Locate the cell with the specified text and output its [X, Y] center coordinate. 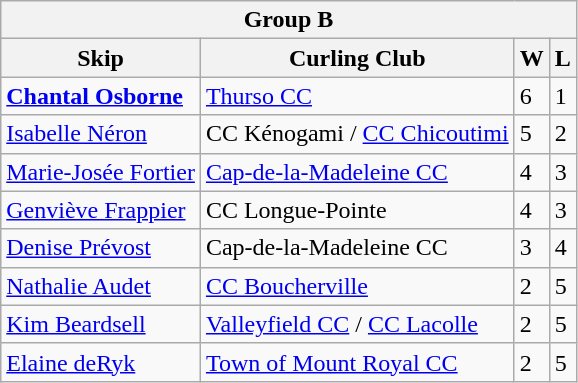
1 [562, 96]
Kim Beardsell [101, 324]
Group B [289, 20]
CC Boucherville [357, 286]
Thurso CC [357, 96]
Nathalie Audet [101, 286]
Valleyfield CC / CC Lacolle [357, 324]
Denise Prévost [101, 248]
Curling Club [357, 58]
Genviève Frappier [101, 210]
Isabelle Néron [101, 134]
CC Longue-Pointe [357, 210]
Marie-Josée Fortier [101, 172]
Town of Mount Royal CC [357, 362]
Elaine deRyk [101, 362]
6 [532, 96]
Chantal Osborne [101, 96]
L [562, 58]
Skip [101, 58]
W [532, 58]
CC Kénogami / CC Chicoutimi [357, 134]
